Output the (X, Y) coordinate of the center of the cell containing the given text.  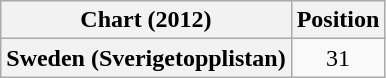
Sweden (Sverigetopplistan) (146, 58)
Chart (2012) (146, 20)
31 (338, 58)
Position (338, 20)
